Output the (x, y) coordinate of the center of the cell containing the given text.  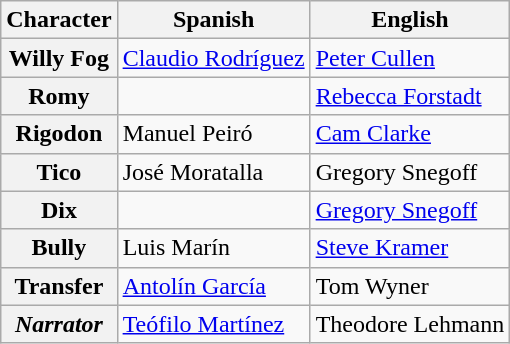
Willy Fog (59, 58)
Transfer (59, 286)
Cam Clarke (410, 134)
Rebecca Forstadt (410, 96)
Luis Marín (214, 248)
Rigodon (59, 134)
Manuel Peiró (214, 134)
Dix (59, 210)
Bully (59, 248)
Theodore Lehmann (410, 324)
Steve Kramer (410, 248)
Teófilo Martínez (214, 324)
English (410, 20)
Romy (59, 96)
Narrator (59, 324)
Tico (59, 172)
Peter Cullen (410, 58)
Claudio Rodríguez (214, 58)
Spanish (214, 20)
Tom Wyner (410, 286)
Antolín García (214, 286)
José Moratalla (214, 172)
Character (59, 20)
